Return the (x, y) coordinate for the center point of the cell that contains the specified text.  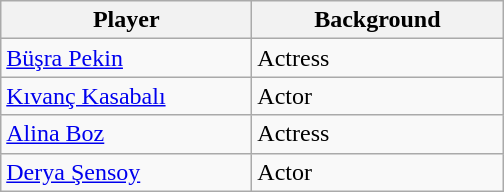
Büşra Pekin (126, 58)
Background (378, 20)
Player (126, 20)
Derya Şensoy (126, 172)
Alina Boz (126, 134)
Kıvanç Kasabalı (126, 96)
